For the text-containing cell, return its midpoint in [X, Y] coordinate format. 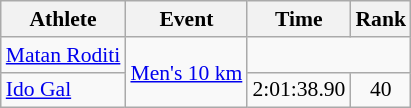
Men's 10 km [186, 72]
Rank [380, 19]
Ido Gal [64, 90]
Athlete [64, 19]
Event [186, 19]
40 [380, 90]
Matan Roditi [64, 55]
Time [298, 19]
2:01:38.90 [298, 90]
